Return (x, y) of the center of cell containing provided text 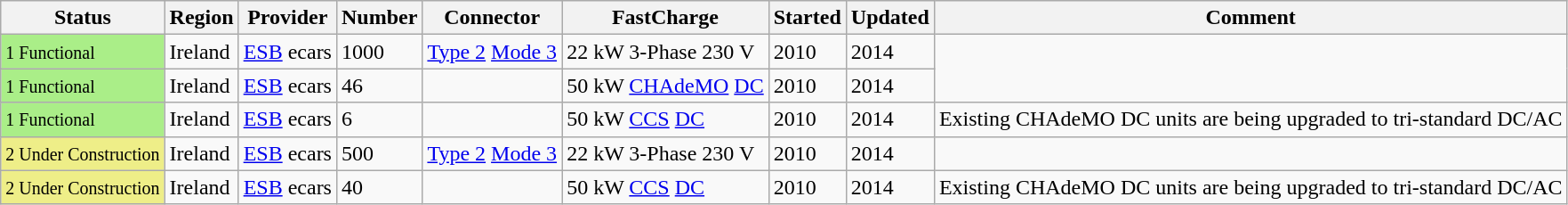
6 (379, 119)
Region (201, 18)
FastCharge (665, 18)
Updated (889, 18)
46 (379, 86)
Started (808, 18)
Comment (1250, 18)
Connector (493, 18)
50 kW CHAdeMO DC (665, 86)
Status (83, 18)
40 (379, 187)
Number (379, 18)
500 (379, 153)
1000 (379, 52)
Provider (287, 18)
